Find where the given text appears and provide that cell's center as (X, Y) coordinate. 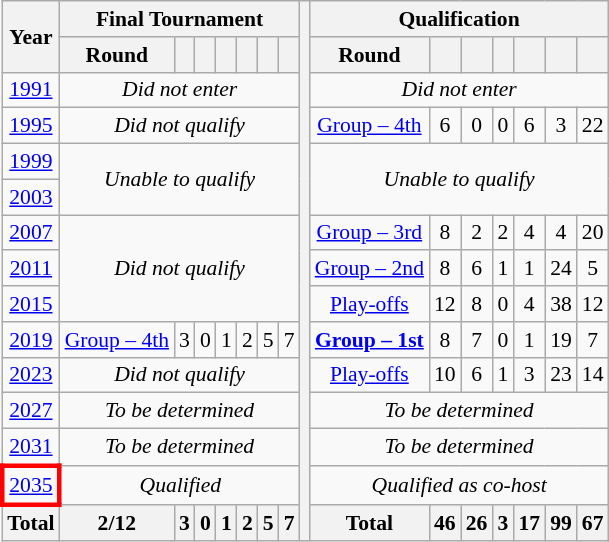
38 (561, 304)
10 (445, 375)
2007 (30, 233)
Final Tournament (180, 19)
Group – 3rd (370, 233)
1991 (30, 90)
2003 (30, 197)
2031 (30, 448)
Qualified as co-host (460, 486)
24 (561, 269)
1995 (30, 126)
20 (593, 233)
2019 (30, 340)
Group – 1st (370, 340)
19 (561, 340)
99 (561, 522)
Year (30, 36)
14 (593, 375)
2027 (30, 411)
23 (561, 375)
22 (593, 126)
67 (593, 522)
2023 (30, 375)
2/12 (117, 522)
17 (529, 522)
2015 (30, 304)
2035 (30, 486)
1999 (30, 162)
2011 (30, 269)
Qualified (180, 486)
26 (477, 522)
46 (445, 522)
Group – 2nd (370, 269)
Qualification (460, 19)
